Determine the (X, Y) coordinate at the center of the cell enclosing the given text.  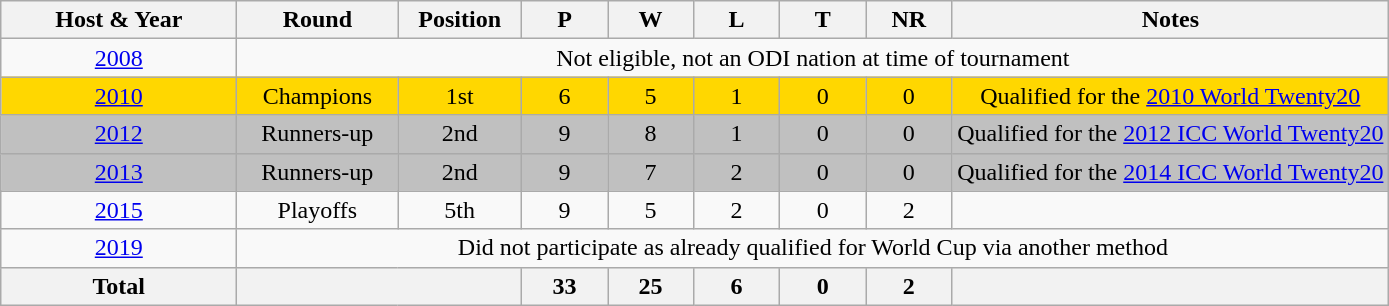
33 (564, 286)
2012 (119, 134)
T (823, 20)
Champions (318, 96)
Total (119, 286)
2010 (119, 96)
25 (651, 286)
2019 (119, 248)
Not eligible, not an ODI nation at time of tournament (813, 58)
7 (651, 172)
Host & Year (119, 20)
Notes (1170, 20)
Playoffs (318, 210)
Qualified for the 2010 World Twenty20 (1170, 96)
Did not participate as already qualified for World Cup via another method (813, 248)
2008 (119, 58)
Qualified for the 2014 ICC World Twenty20 (1170, 172)
8 (651, 134)
1st (460, 96)
Qualified for the 2012 ICC World Twenty20 (1170, 134)
5th (460, 210)
Round (318, 20)
W (651, 20)
L (737, 20)
2015 (119, 210)
P (564, 20)
2013 (119, 172)
Position (460, 20)
NR (909, 20)
